Return (X, Y) of the center of cell containing provided text 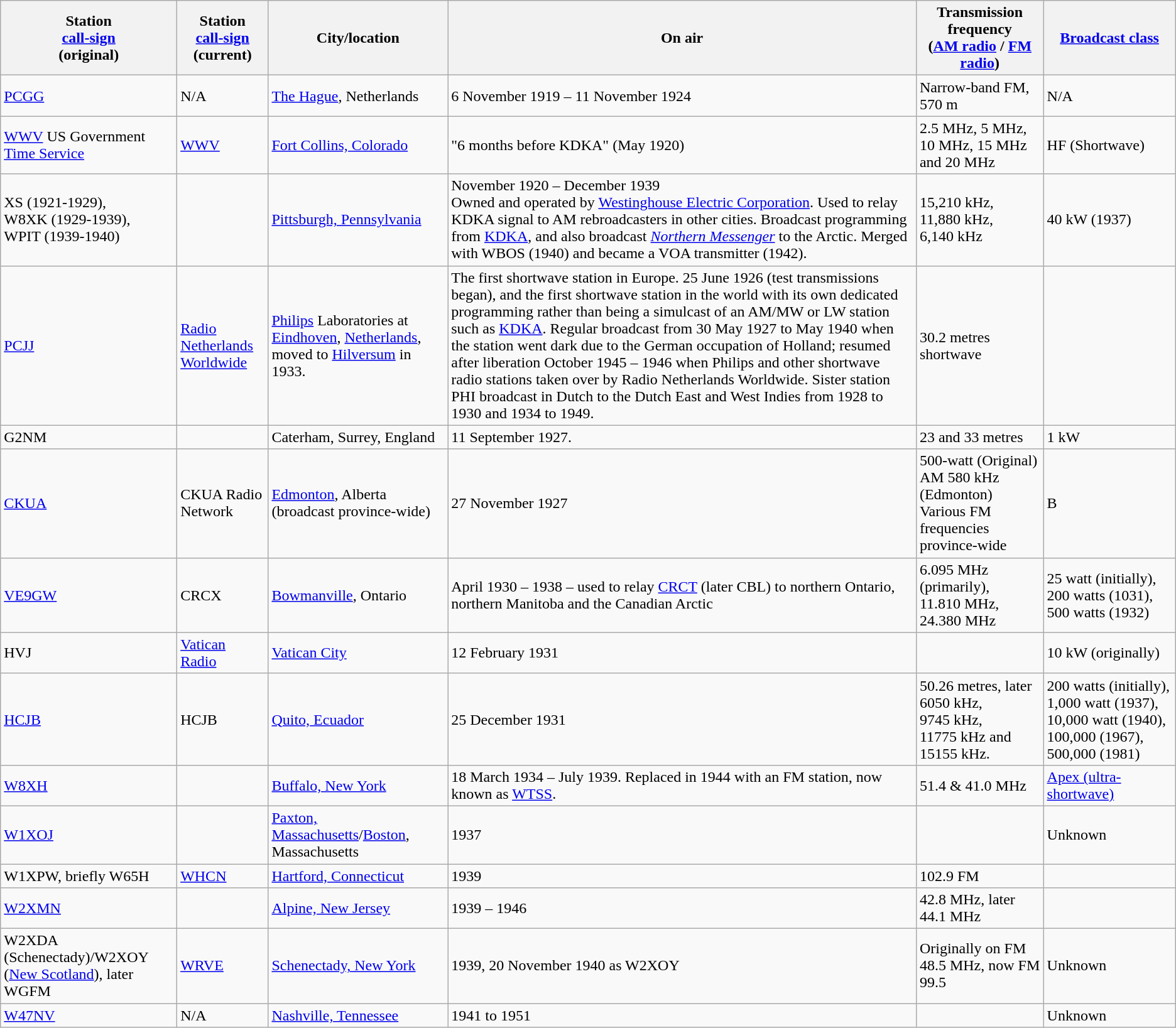
Hartford, Connecticut (358, 876)
Broadcast class (1109, 38)
Philips Laboratories at Eindhoven, Netherlands, moved to Hilversum in 1933. (358, 345)
W8XH (89, 785)
11 September 1927. (682, 437)
VE9GW (89, 595)
Narrow-band FM, 570 m (980, 95)
12 February 1931 (682, 653)
B (1109, 504)
1 kW (1109, 437)
W2XDA (Schenectady)/W2XOY (New Scotland), later WGFM (89, 966)
W1XPW, briefly W65H (89, 876)
W1XOJ (89, 835)
WWV (222, 145)
2.5 MHz, 5 MHz, 10 MHz, 15 MHz and 20 MHz (980, 145)
"6 months before KDKA" (May 1920) (682, 145)
42.8 MHz, later 44.1 MHz (980, 908)
PCGG (89, 95)
15,210 kHz, 11,880 kHz, 6,140 kHz (980, 220)
HF (Shortwave) (1109, 145)
50.26 metres, later 6050 kHz, 9745 kHz, 11775 kHz and 15155 kHz. (980, 719)
CRCX (222, 595)
18 March 1934 – July 1939. Replaced in 1944 with an FM station, now known as WTSS. (682, 785)
The Hague, Netherlands (358, 95)
Buffalo, New York (358, 785)
Vatican City (358, 653)
1937 (682, 835)
Radio Netherlands Worldwide (222, 345)
G2NM (89, 437)
PCJJ (89, 345)
Fort Collins, Colorado (358, 145)
Apex (ultra-shortwave) (1109, 785)
WWV US Government Time Service (89, 145)
Vatican Radio (222, 653)
23 and 33 metres (980, 437)
27 November 1927 (682, 504)
51.4 & 41.0 MHz (980, 785)
1939 (682, 876)
Schenectady, New York (358, 966)
Edmonton, Alberta(broadcast province-wide) (358, 504)
6 November 1919 – 11 November 1924 (682, 95)
CKUA (89, 504)
200 watts (initially), 1,000 watt (1937), 10,000 watt (1940), 100,000 (1967), 500,000 (1981) (1109, 719)
WRVE (222, 966)
6.095 MHz (primarily), 11.810 MHz, 24.380 MHz (980, 595)
W2XMN (89, 908)
Originally on FM 48.5 MHz, now FM 99.5 (980, 966)
1939 – 1946 (682, 908)
HVJ (89, 653)
102.9 FM (980, 876)
500-watt (Original)AM 580 kHz (Edmonton)Various FM frequencies province-wide (980, 504)
Transmission frequency(AM radio / FM radio) (980, 38)
1939, 20 November 1940 as W2XOY (682, 966)
Stationcall-sign(original) (89, 38)
Pittsburgh, Pennsylvania (358, 220)
W47NV (89, 1015)
Caterham, Surrey, England (358, 437)
Nashville, Tennessee (358, 1015)
40 kW (1937) (1109, 220)
Paxton, Massachusetts/Boston, Massachusetts (358, 835)
WHCN (222, 876)
CKUA Radio Network (222, 504)
On air (682, 38)
30.2 metres shortwave (980, 345)
Bowmanville, Ontario (358, 595)
April 1930 – 1938 – used to relay CRCT (later CBL) to northern Ontario, northern Manitoba and the Canadian Arctic (682, 595)
Alpine, New Jersey (358, 908)
City/location (358, 38)
1941 to 1951 (682, 1015)
Quito, Ecuador (358, 719)
10 kW (originally) (1109, 653)
25 December 1931 (682, 719)
XS (1921-1929),W8XK (1929-1939),WPIT (1939-1940) (89, 220)
Stationcall-sign(current) (222, 38)
25 watt (initially), 200 watts (1031), 500 watts (1932) (1109, 595)
